Identify which cell holds the provided text, then report its [x, y] central coordinate. 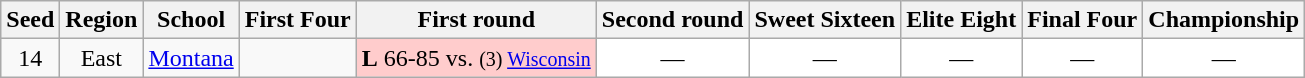
School [191, 20]
Region [102, 20]
Second round [672, 20]
Sweet Sixteen [825, 20]
L 66-85 vs. (3) Wisconsin [476, 58]
Championship [1224, 20]
Elite Eight [962, 20]
East [102, 58]
First Four [298, 20]
Montana [191, 58]
Seed [30, 20]
Final Four [1082, 20]
14 [30, 58]
First round [476, 20]
